Search for the cell housing the specified text and yield its (X, Y) center coordinate. 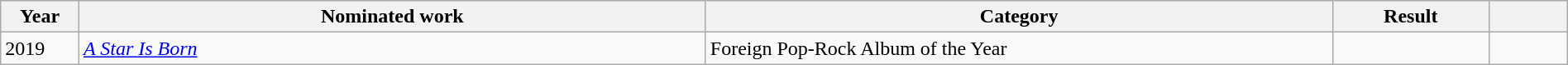
Result (1411, 17)
Year (40, 17)
Foreign Pop-Rock Album of the Year (1019, 48)
Category (1019, 17)
Nominated work (392, 17)
A Star Is Born (392, 48)
2019 (40, 48)
